Search for the cell housing the specified text and yield its [x, y] center coordinate. 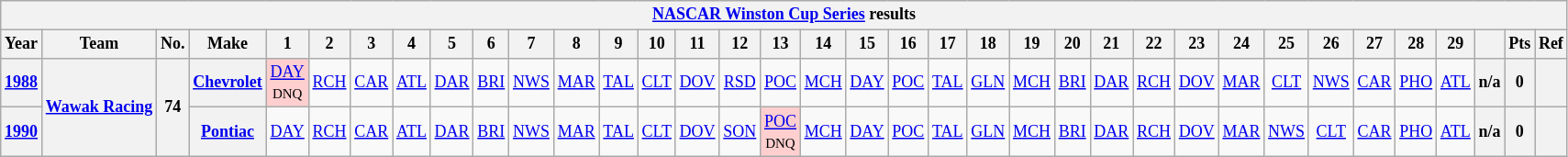
Pts [1519, 44]
14 [823, 44]
18 [988, 44]
5 [451, 44]
74 [172, 107]
10 [657, 44]
No. [172, 44]
1988 [22, 83]
2 [329, 44]
29 [1456, 44]
Wawak Racing [99, 107]
19 [1032, 44]
1990 [22, 132]
4 [412, 44]
6 [492, 44]
1 [287, 44]
11 [697, 44]
20 [1072, 44]
SON [740, 132]
RSD [740, 83]
27 [1374, 44]
26 [1330, 44]
Pontiac [228, 132]
Chevrolet [228, 83]
Year [22, 44]
15 [867, 44]
12 [740, 44]
28 [1417, 44]
23 [1196, 44]
DAY DNQ [287, 83]
16 [908, 44]
9 [618, 44]
NASCAR Winston Cup Series results [784, 15]
Team [99, 44]
Ref [1551, 44]
21 [1112, 44]
22 [1154, 44]
13 [781, 44]
24 [1241, 44]
3 [372, 44]
POCDNQ [781, 132]
7 [532, 44]
Make [228, 44]
25 [1286, 44]
8 [576, 44]
17 [948, 44]
